Detect which cell encompasses the target text, then output its [X, Y] center coordinate. 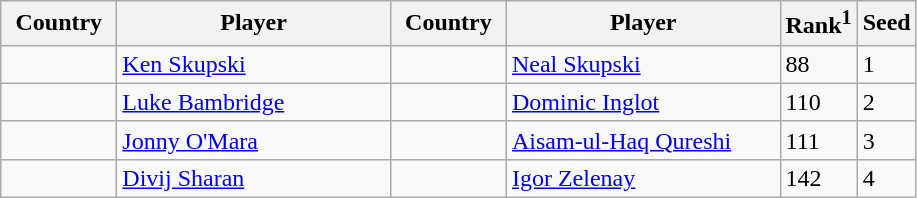
Divij Sharan [254, 178]
110 [818, 102]
Seed [886, 24]
Aisam-ul-Haq Qureshi [643, 140]
Rank1 [818, 24]
4 [886, 178]
88 [818, 64]
Neal Skupski [643, 64]
142 [818, 178]
Luke Bambridge [254, 102]
Jonny O'Mara [254, 140]
Ken Skupski [254, 64]
3 [886, 140]
2 [886, 102]
Dominic Inglot [643, 102]
1 [886, 64]
Igor Zelenay [643, 178]
111 [818, 140]
